Search for the cell housing the specified text and yield its (X, Y) center coordinate. 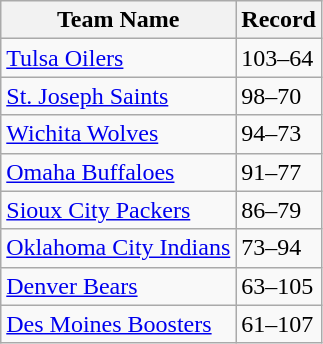
103–64 (279, 58)
Omaha Buffaloes (118, 172)
Sioux City Packers (118, 210)
91–77 (279, 172)
94–73 (279, 134)
Record (279, 20)
Team Name (118, 20)
Des Moines Boosters (118, 324)
Denver Bears (118, 286)
St. Joseph Saints (118, 96)
61–107 (279, 324)
63–105 (279, 286)
Oklahoma City Indians (118, 248)
73–94 (279, 248)
Wichita Wolves (118, 134)
Tulsa Oilers (118, 58)
98–70 (279, 96)
86–79 (279, 210)
